Locate the cell with the specified text and output its (X, Y) center coordinate. 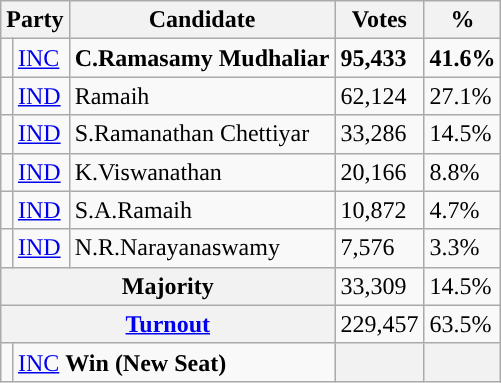
% (462, 20)
3.3% (462, 248)
K.Viswanathan (202, 172)
229,457 (380, 324)
7,576 (380, 248)
63.5% (462, 324)
33,309 (380, 286)
INC Win (New Seat) (173, 362)
S.A.Ramaih (202, 210)
27.1% (462, 96)
N.R.Narayanaswamy (202, 248)
41.6% (462, 58)
8.8% (462, 172)
Turnout (168, 324)
62,124 (380, 96)
4.7% (462, 210)
Party (35, 20)
95,433 (380, 58)
20,166 (380, 172)
S.Ramanathan Chettiyar (202, 134)
Candidate (202, 20)
10,872 (380, 210)
Votes (380, 20)
Majority (168, 286)
INC (40, 58)
C.Ramasamy Mudhaliar (202, 58)
33,286 (380, 134)
Ramaih (202, 96)
